Locate the cell with the specified text and output its (X, Y) center coordinate. 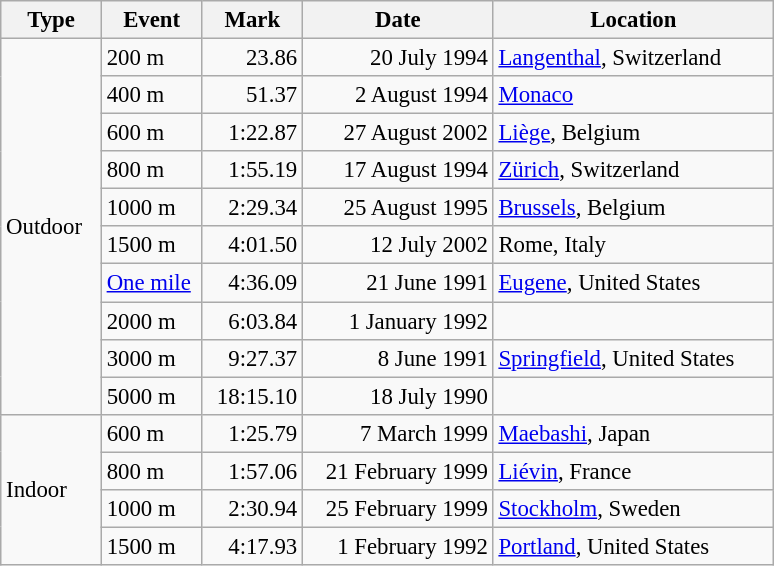
1:22.87 (252, 133)
Location (634, 20)
1:25.79 (252, 433)
51.37 (252, 95)
Zürich, Switzerland (634, 170)
1 January 1992 (398, 321)
17 August 1994 (398, 170)
2000 m (152, 321)
4:17.93 (252, 546)
200 m (152, 58)
Mark (252, 20)
20 July 1994 (398, 58)
6:03.84 (252, 321)
2 August 1994 (398, 95)
Portland, United States (634, 546)
27 August 2002 (398, 133)
400 m (152, 95)
5000 m (152, 396)
25 February 1999 (398, 509)
Liévin, France (634, 471)
21 June 1991 (398, 283)
1 February 1992 (398, 546)
Stockholm, Sweden (634, 509)
23.86 (252, 58)
Event (152, 20)
Brussels, Belgium (634, 208)
1:55.19 (252, 170)
3000 m (152, 358)
12 July 2002 (398, 245)
4:36.09 (252, 283)
Maebashi, Japan (634, 433)
Langenthal, Switzerland (634, 58)
18 July 1990 (398, 396)
Outdoor (52, 227)
7 March 1999 (398, 433)
Indoor (52, 489)
2:30.94 (252, 509)
Type (52, 20)
8 June 1991 (398, 358)
4:01.50 (252, 245)
Liège, Belgium (634, 133)
1:57.06 (252, 471)
25 August 1995 (398, 208)
21 February 1999 (398, 471)
Springfield, United States (634, 358)
9:27.37 (252, 358)
Eugene, United States (634, 283)
Rome, Italy (634, 245)
Monaco (634, 95)
Date (398, 20)
One mile (152, 283)
18:15.10 (252, 396)
2:29.34 (252, 208)
